Return the (x, y) coordinate for the center point of the cell that contains the specified text.  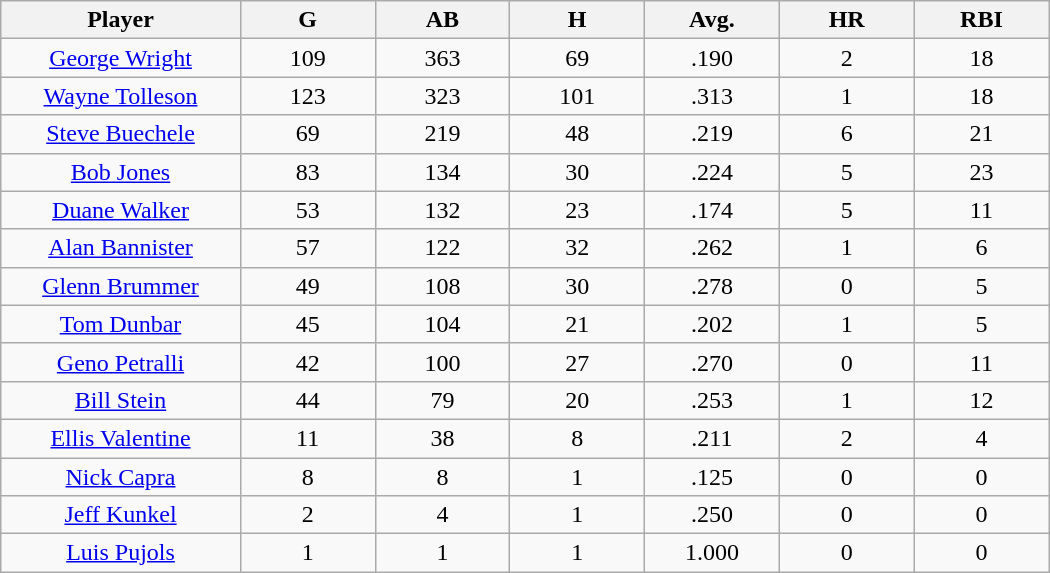
.278 (712, 286)
134 (442, 172)
Nick Capra (121, 477)
100 (442, 362)
83 (308, 172)
Duane Walker (121, 210)
.262 (712, 248)
.174 (712, 210)
.219 (712, 134)
45 (308, 324)
.253 (712, 400)
H (578, 20)
AB (442, 20)
.313 (712, 96)
RBI (982, 20)
.190 (712, 58)
George Wright (121, 58)
109 (308, 58)
Player (121, 20)
12 (982, 400)
104 (442, 324)
.211 (712, 438)
Jeff Kunkel (121, 515)
.224 (712, 172)
G (308, 20)
Bob Jones (121, 172)
Wayne Tolleson (121, 96)
38 (442, 438)
57 (308, 248)
44 (308, 400)
363 (442, 58)
219 (442, 134)
Alan Bannister (121, 248)
1.000 (712, 553)
Bill Stein (121, 400)
122 (442, 248)
Ellis Valentine (121, 438)
Luis Pujols (121, 553)
53 (308, 210)
42 (308, 362)
108 (442, 286)
Geno Petralli (121, 362)
Steve Buechele (121, 134)
49 (308, 286)
132 (442, 210)
.250 (712, 515)
27 (578, 362)
32 (578, 248)
323 (442, 96)
Tom Dunbar (121, 324)
Glenn Brummer (121, 286)
.125 (712, 477)
79 (442, 400)
.270 (712, 362)
101 (578, 96)
20 (578, 400)
HR (846, 20)
123 (308, 96)
.202 (712, 324)
48 (578, 134)
Avg. (712, 20)
